For the text-containing cell, return its midpoint in (X, Y) coordinate format. 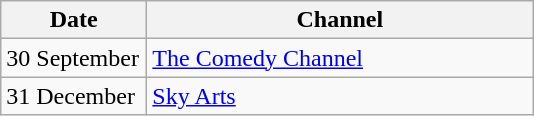
Sky Arts (340, 96)
30 September (74, 58)
Channel (340, 20)
The Comedy Channel (340, 58)
Date (74, 20)
31 December (74, 96)
